Find where the given text appears and provide that cell's center as (x, y) coordinate. 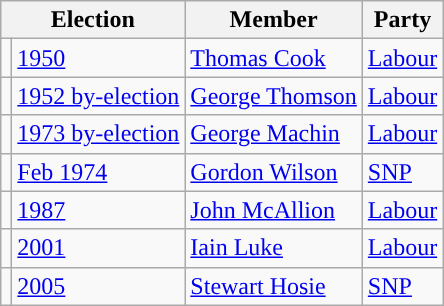
George Machin (274, 134)
Gordon Wilson (274, 172)
1987 (98, 210)
1973 by-election (98, 134)
Stewart Hosie (274, 286)
Election (93, 20)
1950 (98, 58)
Thomas Cook (274, 58)
Iain Luke (274, 248)
Feb 1974 (98, 172)
Party (402, 20)
2005 (98, 286)
George Thomson (274, 96)
Member (274, 20)
1952 by-election (98, 96)
John McAllion (274, 210)
2001 (98, 248)
